Identify which cell holds the provided text, then report its [X, Y] central coordinate. 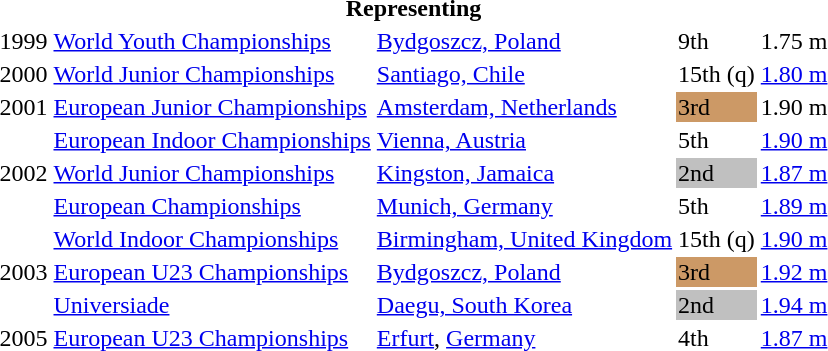
Universiade [212, 305]
European Junior Championships [212, 107]
Santiago, Chile [524, 74]
World Indoor Championships [212, 239]
Birmingham, United Kingdom [524, 239]
Munich, Germany [524, 206]
European Championships [212, 206]
9th [717, 41]
World Youth Championships [212, 41]
Daegu, South Korea [524, 305]
Vienna, Austria [524, 140]
European U23 Championships [212, 272]
European Indoor Championships [212, 140]
Amsterdam, Netherlands [524, 107]
Kingston, Jamaica [524, 173]
